From the cell containing the given text, extract its center point as (x, y) coordinate. 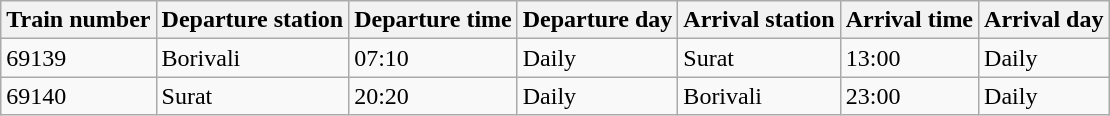
Arrival station (759, 20)
23:00 (909, 96)
13:00 (909, 58)
Train number (78, 20)
Arrival time (909, 20)
20:20 (434, 96)
07:10 (434, 58)
Arrival day (1044, 20)
69139 (78, 58)
Departure day (598, 20)
69140 (78, 96)
Departure station (252, 20)
Departure time (434, 20)
